Locate the cell with the specified text and output its (x, y) center coordinate. 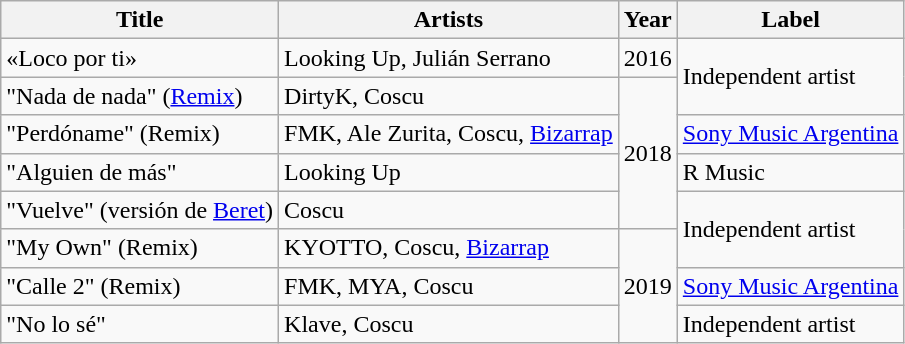
Coscu (449, 210)
Looking Up (449, 172)
Year (648, 20)
Klave, Coscu (449, 324)
2018 (648, 153)
FMK, Ale Zurita, Coscu, Bizarrap (449, 134)
2016 (648, 58)
Label (790, 20)
"Calle 2" (Remix) (140, 286)
Title (140, 20)
Artists (449, 20)
2019 (648, 286)
DirtyK, Coscu (449, 96)
R Music (790, 172)
"My Own" (Remix) (140, 248)
"Alguien de más" (140, 172)
"Nada de nada" (Remix) (140, 96)
Looking Up, Julián Serrano (449, 58)
"Perdóname" (Remix) (140, 134)
KYOTTO, Coscu, Bizarrap (449, 248)
«Loco por ti» (140, 58)
"Vuelve" (versión de Beret) (140, 210)
"No lo sé" (140, 324)
FMK, MYA, Coscu (449, 286)
